Pinpoint the cell where the given text exists, returning its [x, y] midpoint coordinate. 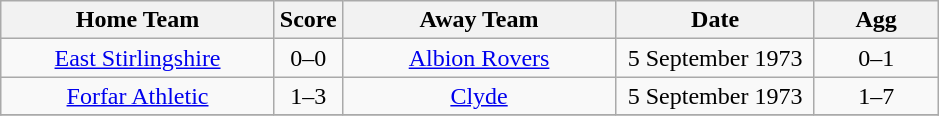
Forfar Athletic [138, 96]
Agg [876, 20]
0–1 [876, 58]
1–3 [308, 96]
Home Team [138, 20]
1–7 [876, 96]
East Stirlingshire [138, 58]
Clyde [479, 96]
Date [716, 20]
0–0 [308, 58]
Away Team [479, 20]
Albion Rovers [479, 58]
Score [308, 20]
